Identify which cell holds the provided text, then report its [x, y] central coordinate. 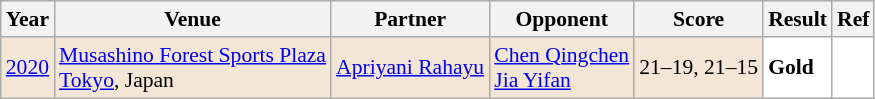
Partner [410, 19]
Ref [853, 19]
Chen Qingchen Jia Yifan [562, 68]
Opponent [562, 19]
Musashino Forest Sports PlazaTokyo, Japan [192, 68]
Result [798, 19]
Score [698, 19]
Venue [192, 19]
Apriyani Rahayu [410, 68]
Gold [798, 68]
2020 [28, 68]
21–19, 21–15 [698, 68]
Year [28, 19]
